Provide the [x, y] coordinate of the cell's center where the given text is located.  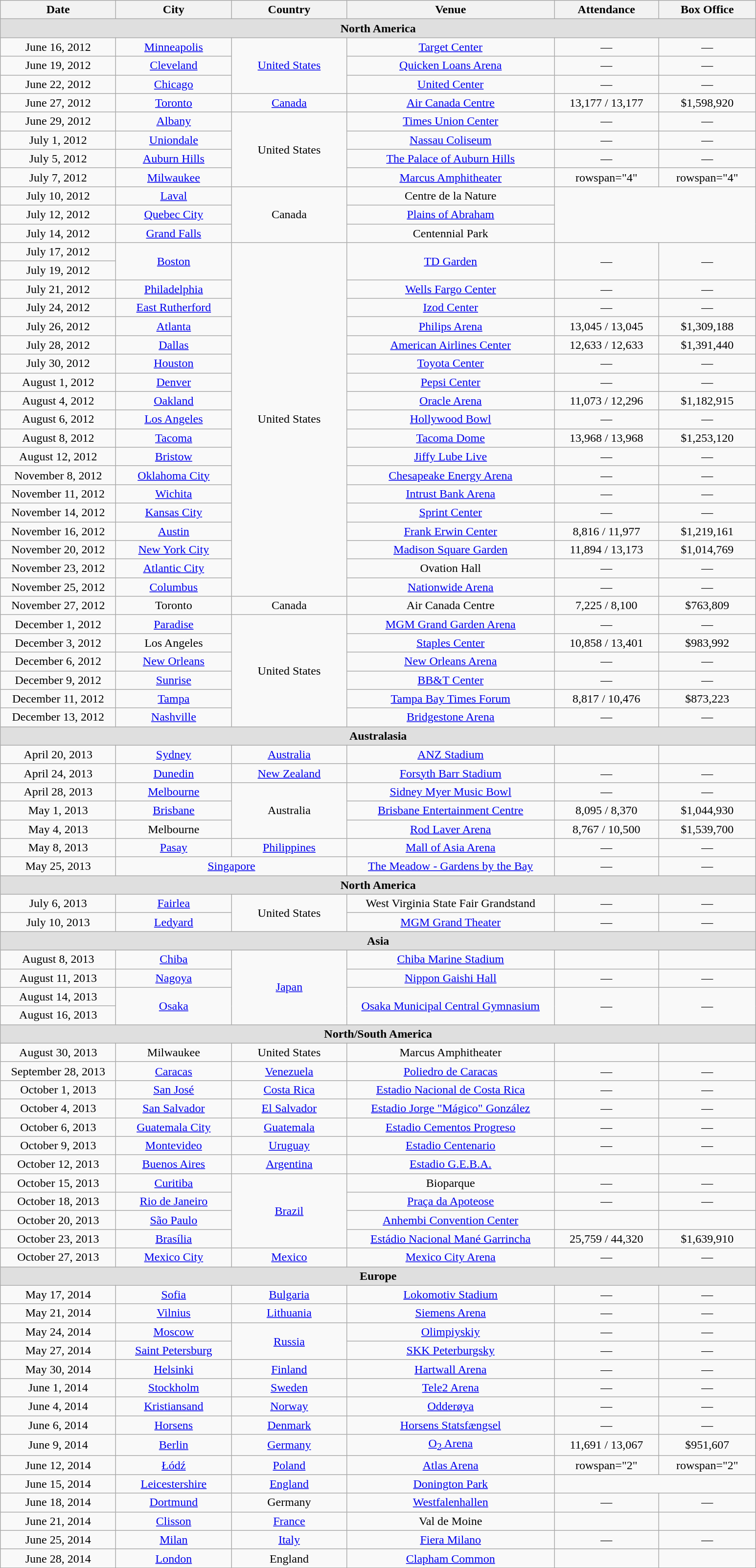
Centre de la Nature [451, 196]
Bulgaria [289, 1295]
June 28, 2014 [58, 1558]
October 23, 2013 [58, 1239]
October 18, 2013 [58, 1202]
July 19, 2012 [58, 271]
December 11, 2012 [58, 699]
August 16, 2013 [58, 1015]
San José [174, 1090]
MGM Grand Theater [451, 922]
Finland [289, 1369]
13,968 / 13,968 [606, 438]
Singapore [231, 866]
Fairlea [174, 904]
$1,391,440 [708, 345]
May 27, 2014 [58, 1350]
Estadio Jorge "Mágico" González [451, 1108]
July 12, 2012 [58, 214]
April 28, 2013 [58, 792]
Plains of Abraham [451, 214]
Date [58, 10]
June 27, 2012 [58, 103]
25,759 / 44,320 [606, 1239]
Bridgestone Arena [451, 717]
New Zealand [289, 773]
Australasia [378, 736]
$1,639,910 [708, 1239]
New Orleans [174, 661]
Forsyth Barr Stadium [451, 773]
Moscow [174, 1332]
Bristow [174, 456]
June 18, 2014 [58, 1502]
July 24, 2012 [58, 308]
Pepsi Center [451, 382]
United Center [451, 84]
$951,607 [708, 1445]
Oklahoma City [174, 475]
July 21, 2012 [58, 289]
Ovation Hall [451, 568]
Nippon Gaishi Hall [451, 978]
Clapham Common [451, 1558]
Rio de Janeiro [174, 1202]
July 10, 2013 [58, 922]
November 20, 2012 [58, 550]
Chiba Marine Stadium [451, 959]
October 1, 2013 [58, 1090]
Montevideo [174, 1146]
Mall of Asia Arena [451, 848]
Venezuela [289, 1071]
Brazil [289, 1211]
November 8, 2012 [58, 475]
13,045 / 13,045 [606, 326]
Columbus [174, 587]
June 29, 2012 [58, 121]
Mexico City [174, 1257]
Russia [289, 1341]
Atlas Arena [451, 1465]
West Virginia State Fair Grandstand [451, 904]
Hollywood Bowl [451, 419]
El Salvador [289, 1108]
Nashville [174, 717]
November 11, 2012 [58, 494]
November 14, 2012 [58, 512]
Intrust Bank Arena [451, 494]
$1,014,769 [708, 550]
8,095 / 8,370 [606, 810]
August 8, 2012 [58, 438]
Mexico [289, 1257]
11,894 / 13,173 [606, 550]
Oracle Arena [451, 401]
July 17, 2012 [58, 252]
July 7, 2012 [58, 177]
Estadio Nacional de Costa Rica [451, 1090]
October 6, 2013 [58, 1127]
Oakland [174, 401]
$873,223 [708, 699]
November 23, 2012 [58, 568]
July 14, 2012 [58, 233]
Norway [289, 1406]
August 4, 2012 [58, 401]
May 8, 2013 [58, 848]
Odderøya [451, 1406]
Donington Park [451, 1484]
Times Union Center [451, 121]
East Rutherford [174, 308]
Costa Rica [289, 1090]
Minneapolis [174, 47]
June 15, 2014 [58, 1484]
Denmark [289, 1425]
December 9, 2012 [58, 680]
8,816 / 11,977 [606, 531]
June 1, 2014 [58, 1387]
Val de Moine [451, 1521]
Denver [174, 382]
8,767 / 10,500 [606, 829]
American Airlines Center [451, 345]
July 30, 2012 [58, 364]
Wichita [174, 494]
12,633 / 12,633 [606, 345]
7,225 / 8,100 [606, 606]
June 16, 2012 [58, 47]
Houston [174, 364]
Fiera Milano [451, 1540]
Cleveland [174, 66]
$1,598,920 [708, 103]
Lithuania [289, 1313]
July 1, 2012 [58, 140]
Uruguay [289, 1146]
July 10, 2012 [58, 196]
Łódź [174, 1465]
October 15, 2013 [58, 1183]
City [174, 10]
France [289, 1521]
Madison Square Garden [451, 550]
North/South America [378, 1034]
Poland [289, 1465]
Brisbane Entertainment Centre [451, 810]
$1,539,700 [708, 829]
Berlin [174, 1445]
Guatemala City [174, 1127]
Paradise [174, 624]
Atlantic City [174, 568]
August 30, 2013 [58, 1052]
Quebec City [174, 214]
London [174, 1558]
TD Garden [451, 261]
Curitiba [174, 1183]
Tacoma Dome [451, 438]
Sunrise [174, 680]
Europe [378, 1276]
November 25, 2012 [58, 587]
Tampa Bay Times Forum [451, 699]
Bioparque [451, 1183]
Philips Arena [451, 326]
Estádio Nacional Mané Garrincha [451, 1239]
The Meadow - Gardens by the Bay [451, 866]
August 6, 2012 [58, 419]
Austin [174, 531]
Target Center [451, 47]
Leicestershire [174, 1484]
Ledyard [174, 922]
June 9, 2014 [58, 1445]
$1,253,120 [708, 438]
Sidney Myer Music Bowl [451, 792]
Olimpiyskiy [451, 1332]
Albany [174, 121]
June 22, 2012 [58, 84]
Buenos Aires [174, 1164]
13,177 / 13,177 [606, 103]
June 12, 2014 [58, 1465]
August 8, 2013 [58, 959]
$1,182,915 [708, 401]
October 27, 2013 [58, 1257]
November 16, 2012 [58, 531]
Laval [174, 196]
Country [289, 10]
Clisson [174, 1521]
Osaka [174, 1006]
$1,219,161 [708, 531]
Caracas [174, 1071]
Philadelphia [174, 289]
Tele2 Arena [451, 1387]
July 6, 2013 [58, 904]
Sydney [174, 754]
October 9, 2013 [58, 1146]
Toyota Center [451, 364]
MGM Grand Garden Arena [451, 624]
September 28, 2013 [58, 1071]
Frank Erwin Center [451, 531]
June 19, 2012 [58, 66]
April 20, 2013 [58, 754]
August 12, 2012 [58, 456]
October 12, 2013 [58, 1164]
May 30, 2014 [58, 1369]
Nagoya [174, 978]
10,858 / 13,401 [606, 643]
Grand Falls [174, 233]
Pasay [174, 848]
Boston [174, 261]
August 14, 2013 [58, 997]
SKK Peterburgsky [451, 1350]
Helsinki [174, 1369]
The Palace of Auburn Hills [451, 159]
Kristiansand [174, 1406]
$983,992 [708, 643]
Nationwide Arena [451, 587]
Dallas [174, 345]
Vilnius [174, 1313]
New Orleans Arena [451, 661]
June 21, 2014 [58, 1521]
Nassau Coliseum [451, 140]
Brisbane [174, 810]
Dortmund [174, 1502]
Atlanta [174, 326]
Asia [378, 941]
$763,809 [708, 606]
May 25, 2013 [58, 866]
Praça da Apoteose [451, 1202]
May 4, 2013 [58, 829]
Sofia [174, 1295]
Argentina [289, 1164]
Izod Center [451, 308]
Jiffy Lube Live [451, 456]
$1,309,188 [708, 326]
April 24, 2013 [58, 773]
Estadio Centenario [451, 1146]
11,691 / 13,067 [606, 1445]
Japan [289, 987]
Kansas City [174, 512]
Brasília [174, 1239]
Chicago [174, 84]
Poliedro de Caracas [451, 1071]
Horsens [174, 1425]
August 11, 2013 [58, 978]
Chiba [174, 959]
Estadio Cementos Progreso [451, 1127]
Philippines [289, 848]
Estadio G.E.B.A. [451, 1164]
Westfalenhallen [451, 1502]
8,817 / 10,476 [606, 699]
Milan [174, 1540]
Sprint Center [451, 512]
May 1, 2013 [58, 810]
Centennial Park [451, 233]
New York City [174, 550]
Attendance [606, 10]
July 5, 2012 [58, 159]
May 17, 2014 [58, 1295]
Rod Laver Arena [451, 829]
Tampa [174, 699]
Sweden [289, 1387]
São Paulo [174, 1220]
May 21, 2014 [58, 1313]
Staples Center [451, 643]
Anhembi Convention Center [451, 1220]
October 20, 2013 [58, 1220]
Mexico City Arena [451, 1257]
BB&T Center [451, 680]
Wells Fargo Center [451, 289]
Siemens Arena [451, 1313]
December 3, 2012 [58, 643]
Quicken Loans Arena [451, 66]
Guatemala [289, 1127]
July 26, 2012 [58, 326]
December 1, 2012 [58, 624]
Stockholm [174, 1387]
July 28, 2012 [58, 345]
Horsens Statsfængsel [451, 1425]
Italy [289, 1540]
$1,044,930 [708, 810]
Osaka Municipal Central Gymnasium [451, 1006]
San Salvador [174, 1108]
Saint Petersburg [174, 1350]
Box Office [708, 10]
December 13, 2012 [58, 717]
October 4, 2013 [58, 1108]
June 4, 2014 [58, 1406]
O2 Arena [451, 1445]
August 1, 2012 [58, 382]
ANZ Stadium [451, 754]
Chesapeake Energy Arena [451, 475]
Lokomotiv Stadium [451, 1295]
Hartwall Arena [451, 1369]
Uniondale [174, 140]
Dunedin [174, 773]
June 25, 2014 [58, 1540]
Tacoma [174, 438]
June 6, 2014 [58, 1425]
May 24, 2014 [58, 1332]
Venue [451, 10]
Auburn Hills [174, 159]
11,073 / 12,296 [606, 401]
November 27, 2012 [58, 606]
December 6, 2012 [58, 661]
